Locate the cell with the specified text and output its [x, y] center coordinate. 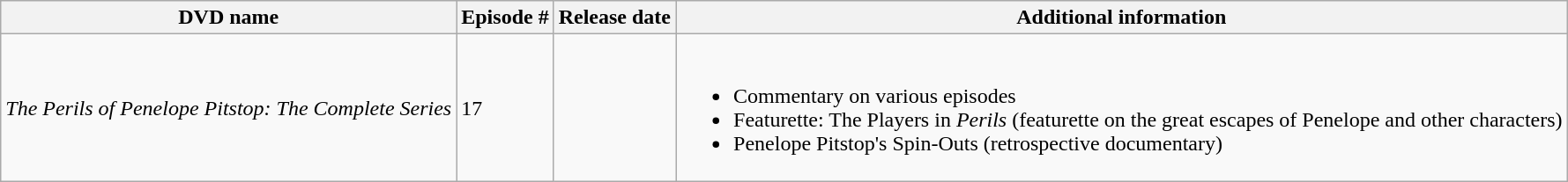
Episode # [505, 18]
Release date [614, 18]
Additional information [1122, 18]
DVD name [229, 18]
17 [505, 107]
The Perils of Penelope Pitstop: The Complete Series [229, 107]
